Scan for the cell matching the given text and deliver its [x, y] coordinate at center. 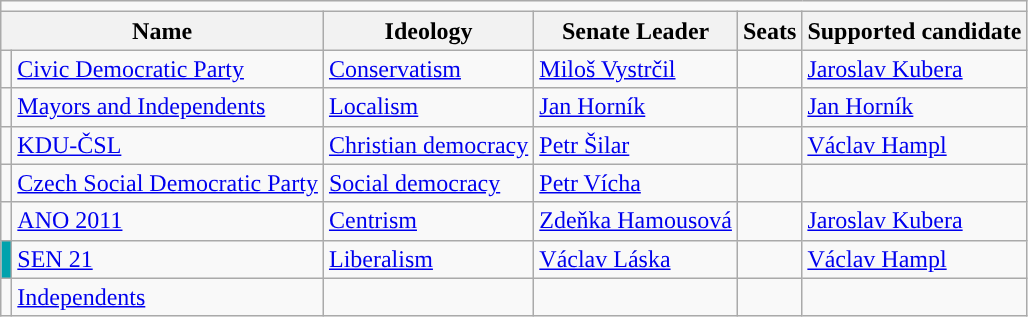
Civic Democratic Party [168, 69]
Supported candidate [914, 31]
Czech Social Democratic Party [168, 183]
Centrism [428, 221]
ANO 2011 [168, 221]
Václav Láska [636, 259]
Petr Vícha [636, 183]
Christian democracy [428, 145]
Name [162, 31]
Petr Šilar [636, 145]
Mayors and Independents [168, 107]
Zdeňka Hamousová [636, 221]
Independents [168, 297]
SEN 21 [168, 259]
Liberalism [428, 259]
Ideology [428, 31]
Miloš Vystrčil [636, 69]
Localism [428, 107]
KDU-ČSL [168, 145]
Seats [769, 31]
Conservatism [428, 69]
Senate Leader [636, 31]
Social democracy [428, 183]
